Scan for the cell matching the given text and deliver its (x, y) coordinate at center. 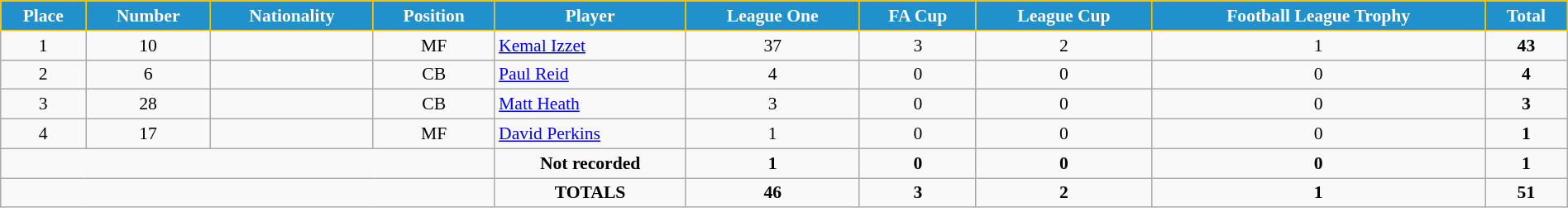
43 (1527, 46)
10 (149, 46)
Player (590, 16)
Football League Trophy (1318, 16)
Paul Reid (590, 75)
37 (772, 46)
46 (772, 193)
Number (149, 16)
League Cup (1064, 16)
League One (772, 16)
Not recorded (590, 163)
28 (149, 104)
FA Cup (918, 16)
Matt Heath (590, 104)
Total (1527, 16)
Nationality (293, 16)
TOTALS (590, 193)
17 (149, 134)
Kemal Izzet (590, 46)
6 (149, 75)
Place (43, 16)
Position (433, 16)
David Perkins (590, 134)
51 (1527, 193)
